Search for the cell housing the specified text and yield its [X, Y] center coordinate. 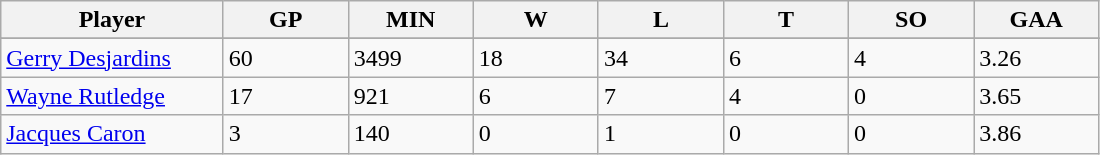
GAA [1036, 20]
17 [286, 96]
34 [660, 58]
3.65 [1036, 96]
W [536, 20]
140 [410, 134]
7 [660, 96]
Wayne Rutledge [112, 96]
Gerry Desjardins [112, 58]
MIN [410, 20]
T [786, 20]
Jacques Caron [112, 134]
3.26 [1036, 58]
1 [660, 134]
60 [286, 58]
3 [286, 134]
3499 [410, 58]
GP [286, 20]
18 [536, 58]
SO [912, 20]
921 [410, 96]
3.86 [1036, 134]
Player [112, 20]
L [660, 20]
